Return [X, Y] of the center of cell containing provided text 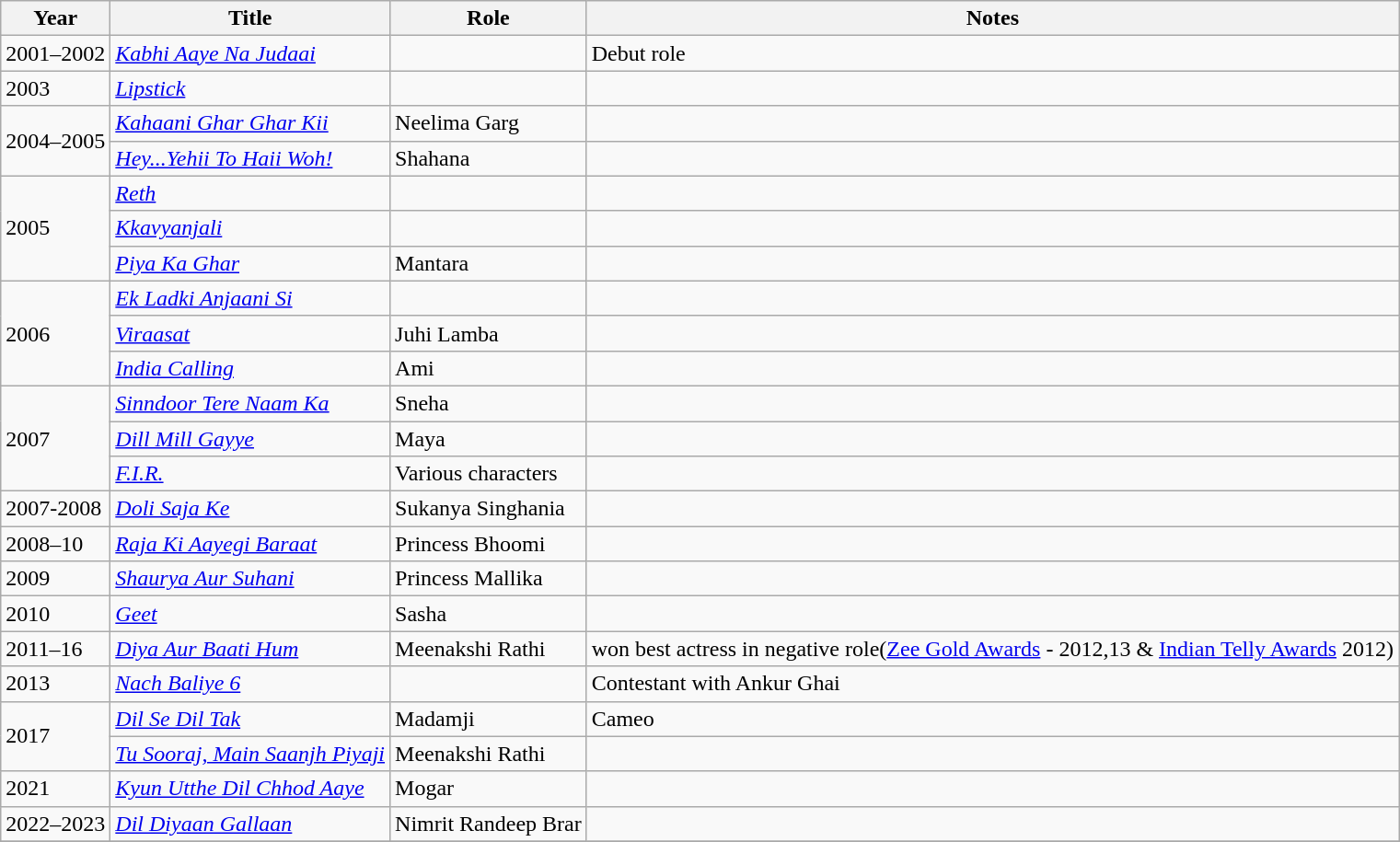
Debut role [992, 53]
Reth [250, 193]
2005 [55, 228]
Princess Mallika [489, 579]
2007 [55, 438]
Sukanya Singhania [489, 509]
Year [55, 18]
Raja Ki Aayegi Baraat [250, 544]
Dil Diyaan Gallaan [250, 824]
Sneha [489, 403]
Hey...Yehii To Haii Woh! [250, 158]
won best actress in negative role(Zee Gold Awards - 2012,13 & Indian Telly Awards 2012) [992, 649]
Shahana [489, 158]
2006 [55, 333]
Madamji [489, 719]
Maya [489, 439]
Contestant with Ankur Ghai [992, 684]
2011–16 [55, 649]
Nimrit Randeep Brar [489, 824]
Juhi Lamba [489, 333]
2022–2023 [55, 824]
2003 [55, 88]
Dill Mill Gayye [250, 439]
Shaurya Aur Suhani [250, 579]
Notes [992, 18]
Tu Sooraj, Main Saanjh Piyaji [250, 754]
Kahaani Ghar Ghar Kii [250, 123]
2013 [55, 684]
Lipstick [250, 88]
Ami [489, 368]
Various characters [489, 474]
Kkavyanjali [250, 228]
Diya Aur Baati Hum [250, 649]
Sinndoor Tere Naam Ka [250, 403]
Dil Se Dil Tak [250, 719]
Princess Bhoomi [489, 544]
2004–2005 [55, 141]
Cameo [992, 719]
Geet [250, 614]
Nach Baliye 6 [250, 684]
Sasha [489, 614]
2007-2008 [55, 509]
Title [250, 18]
2010 [55, 614]
Piya Ka Ghar [250, 263]
2017 [55, 736]
Neelima Garg [489, 123]
F.I.R. [250, 474]
India Calling [250, 368]
Kabhi Aaye Na Judaai [250, 53]
2001–2002 [55, 53]
2009 [55, 579]
Kyun Utthe Dil Chhod Aaye [250, 789]
Viraasat [250, 333]
Mantara [489, 263]
Role [489, 18]
Mogar [489, 789]
Doli Saja Ke [250, 509]
Ek Ladki Anjaani Si [250, 298]
2008–10 [55, 544]
2021 [55, 789]
